For the text-containing cell, return its midpoint in (X, Y) coordinate format. 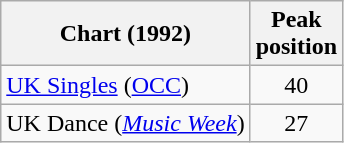
UK Singles (OCC) (126, 85)
40 (296, 85)
27 (296, 123)
Peakposition (296, 34)
Chart (1992) (126, 34)
UK Dance (Music Week) (126, 123)
